For the text-containing cell, return its midpoint in (X, Y) coordinate format. 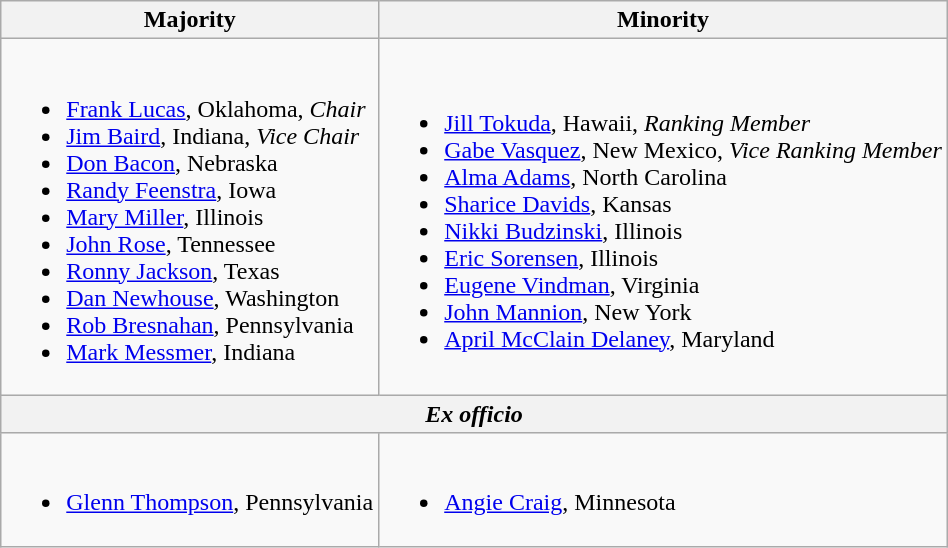
Ex officio (474, 414)
Angie Craig, Minnesota (664, 490)
Majority (190, 20)
Glenn Thompson, Pennsylvania (190, 490)
Minority (664, 20)
